Detect which cell encompasses the target text, then output its [x, y] center coordinate. 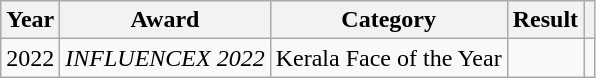
Category [388, 20]
Result [545, 20]
INFLUENCEX 2022 [165, 58]
2022 [30, 58]
Kerala Face of the Year [388, 58]
Year [30, 20]
Award [165, 20]
